Return the (X, Y) coordinate for the center point of the cell that contains the specified text.  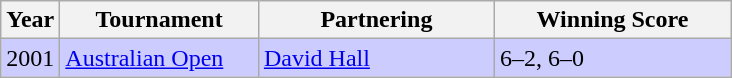
Tournament (160, 20)
Winning Score (612, 20)
2001 (30, 58)
Year (30, 20)
Partnering (376, 20)
6–2, 6–0 (612, 58)
Australian Open (160, 58)
David Hall (376, 58)
